From the cell containing the given text, extract its center point as (X, Y) coordinate. 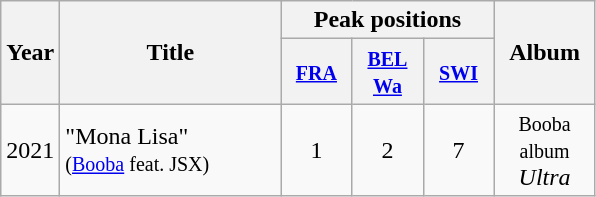
Album (544, 52)
SWI (458, 72)
"Mona Lisa" (Booba feat. JSX) (170, 150)
7 (458, 150)
BEL Wa (388, 72)
Booba albumUltra (544, 150)
FRA (316, 72)
2 (388, 150)
2021 (30, 150)
Peak positions (388, 20)
1 (316, 150)
Year (30, 52)
Title (170, 52)
